Return [x, y] of the center of cell containing provided text 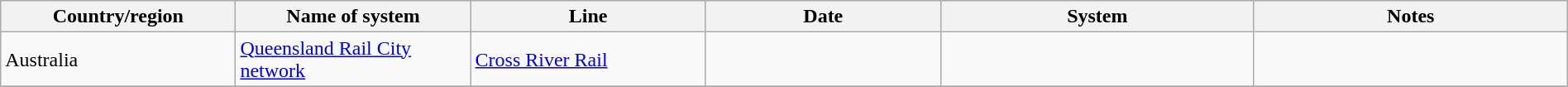
Name of system [353, 17]
Date [823, 17]
Australia [118, 60]
Cross River Rail [588, 60]
Country/region [118, 17]
Queensland Rail City network [353, 60]
System [1097, 17]
Line [588, 17]
Notes [1411, 17]
